Locate the cell with the specified text and output its [X, Y] center coordinate. 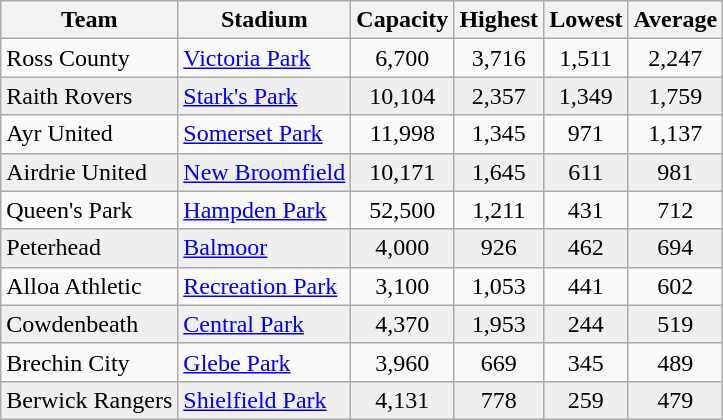
244 [586, 324]
3,100 [402, 286]
Berwick Rangers [90, 400]
778 [499, 400]
519 [676, 324]
Lowest [586, 20]
Stark's Park [264, 96]
1,511 [586, 58]
2,247 [676, 58]
1,645 [499, 172]
611 [586, 172]
Average [676, 20]
Cowdenbeath [90, 324]
669 [499, 362]
694 [676, 248]
441 [586, 286]
971 [586, 134]
Ayr United [90, 134]
Team [90, 20]
Somerset Park [264, 134]
Ross County [90, 58]
Capacity [402, 20]
259 [586, 400]
1,345 [499, 134]
New Broomfield [264, 172]
Recreation Park [264, 286]
462 [586, 248]
479 [676, 400]
Central Park [264, 324]
Queen's Park [90, 210]
345 [586, 362]
1,053 [499, 286]
Hampden Park [264, 210]
602 [676, 286]
981 [676, 172]
4,370 [402, 324]
11,998 [402, 134]
489 [676, 362]
Stadium [264, 20]
10,104 [402, 96]
3,960 [402, 362]
Alloa Athletic [90, 286]
3,716 [499, 58]
1,211 [499, 210]
52,500 [402, 210]
Shielfield Park [264, 400]
4,000 [402, 248]
Raith Rovers [90, 96]
6,700 [402, 58]
1,953 [499, 324]
1,759 [676, 96]
2,357 [499, 96]
Glebe Park [264, 362]
Brechin City [90, 362]
10,171 [402, 172]
Highest [499, 20]
Peterhead [90, 248]
926 [499, 248]
Balmoor [264, 248]
Airdrie United [90, 172]
431 [586, 210]
4,131 [402, 400]
Victoria Park [264, 58]
1,137 [676, 134]
1,349 [586, 96]
712 [676, 210]
